Capture the cell that displays the provided text and extract its (x, y) central coordinate. 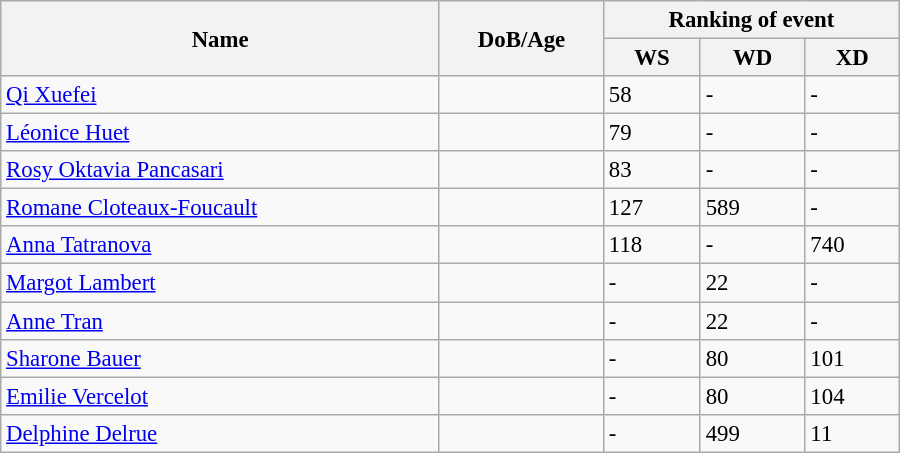
Name (220, 38)
Margot Lambert (220, 283)
Léonice Huet (220, 133)
101 (852, 358)
118 (652, 245)
58 (652, 95)
Anne Tran (220, 321)
Rosy Oktavia Pancasari (220, 170)
11 (852, 433)
Delphine Delrue (220, 433)
740 (852, 245)
79 (652, 133)
Qi Xuefei (220, 95)
Ranking of event (752, 20)
589 (752, 208)
Sharone Bauer (220, 358)
WD (752, 58)
127 (652, 208)
XD (852, 58)
104 (852, 396)
499 (752, 433)
83 (652, 170)
DoB/Age (521, 38)
Romane Cloteaux-Foucault (220, 208)
WS (652, 58)
Emilie Vercelot (220, 396)
Anna Tatranova (220, 245)
